Identify which cell holds the provided text, then report its [x, y] central coordinate. 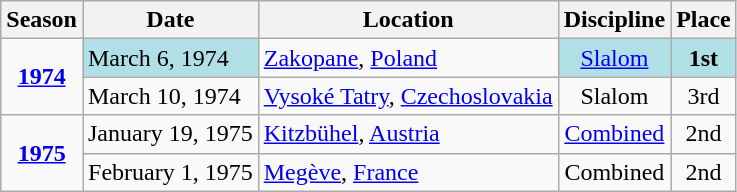
1st [704, 58]
Vysoké Tatry, Czechoslovakia [408, 96]
Discipline [614, 20]
Location [408, 20]
1974 [42, 77]
Place [704, 20]
1975 [42, 153]
Zakopane, Poland [408, 58]
3rd [704, 96]
Megève, France [408, 172]
Season [42, 20]
March 10, 1974 [170, 96]
Kitzbühel, Austria [408, 134]
Date [170, 20]
January 19, 1975 [170, 134]
March 6, 1974 [170, 58]
February 1, 1975 [170, 172]
